Extract the (x, y) coordinate from the center of the cell holding the provided text.  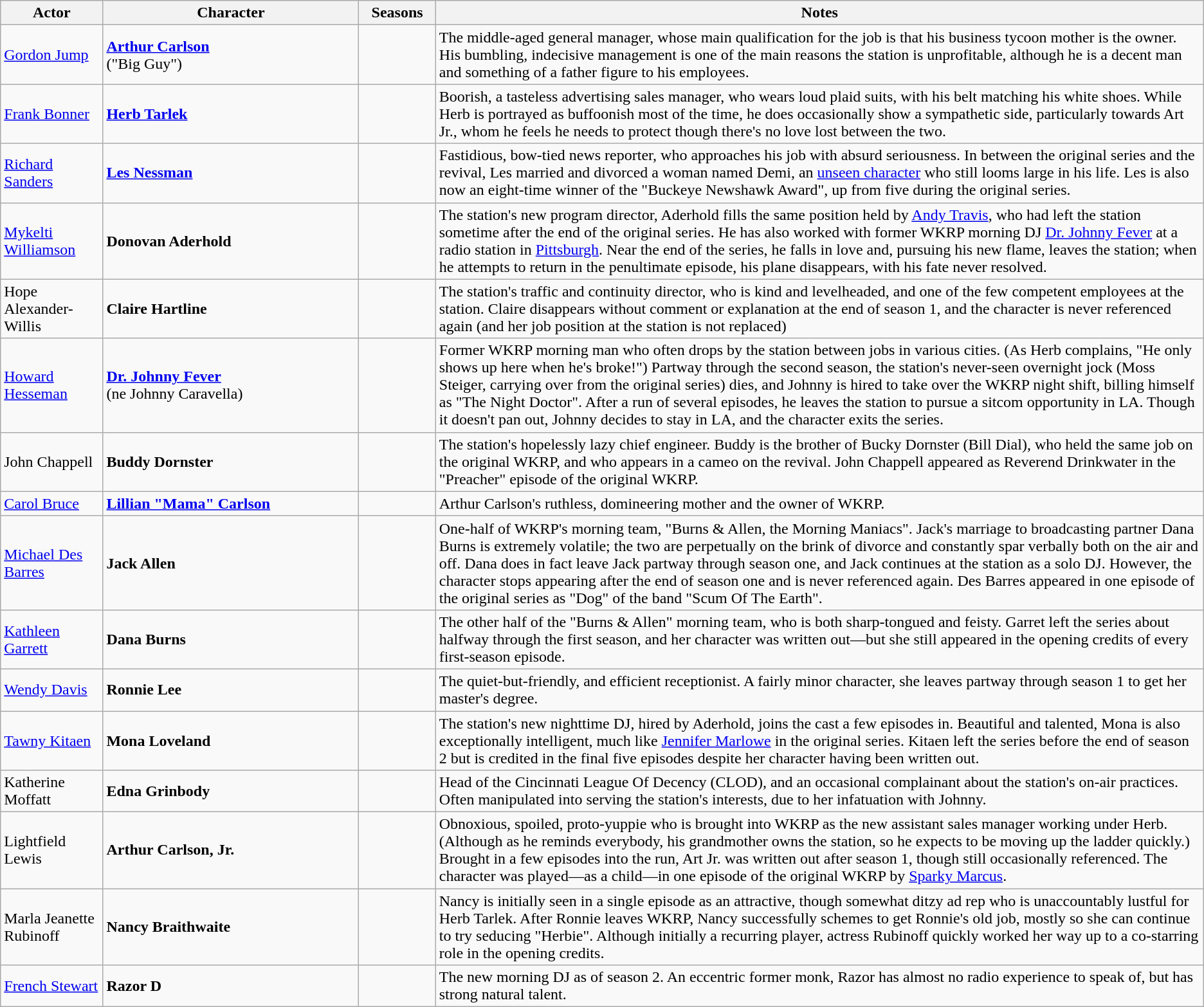
Dr. Johnny Fever (ne Johnny Caravella) (231, 385)
Herb Tarlek (231, 114)
Notes (819, 13)
Kathleen Garrett (51, 639)
Razor D (231, 986)
Character (231, 13)
Katherine Moffatt (51, 791)
Actor (51, 13)
Michael Des Barres (51, 563)
Frank Bonner (51, 114)
Tawny Kitaen (51, 741)
John Chappell (51, 462)
Nancy Braithwaite (231, 927)
Lillian "Mama" Carlson (231, 503)
French Stewart (51, 986)
Ronnie Lee (231, 689)
Les Nessman (231, 173)
Arthur Carlson, Jr. (231, 850)
Wendy Davis (51, 689)
The quiet-but-friendly, and efficient receptionist. A fairly minor character, she leaves partway through season 1 to get her master's degree. (819, 689)
Edna Grinbody (231, 791)
Arthur Carlson's ruthless, domineering mother and the owner of WKRP. (819, 503)
Buddy Dornster (231, 462)
The new morning DJ as of season 2. An eccentric former monk, Razor has almost no radio experience to speak of, but has strong natural talent. (819, 986)
Claire Hartline (231, 309)
Mykelti Williamson (51, 240)
Hope Alexander-Willis (51, 309)
Dana Burns (231, 639)
Donovan Aderhold (231, 240)
Marla Jeanette Rubinoff (51, 927)
Howard Hesseman (51, 385)
Mona Loveland (231, 741)
Jack Allen (231, 563)
Gordon Jump (51, 55)
Carol Bruce (51, 503)
Arthur Carlson ("Big Guy") (231, 55)
Lightfield Lewis (51, 850)
Richard Sanders (51, 173)
Seasons (397, 13)
